Extract the [x, y] coordinate from the center of the cell holding the provided text.  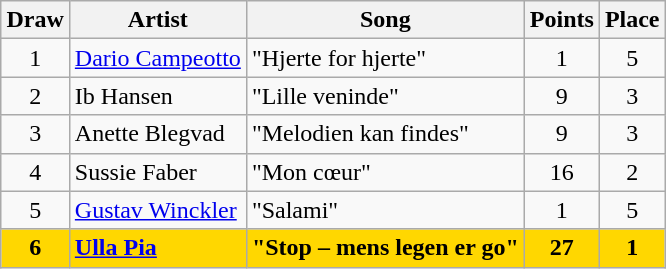
"Salami" [385, 210]
16 [562, 172]
"Hjerte for hjerte" [385, 58]
Gustav Winckler [158, 210]
"Stop – mens legen er go" [385, 248]
27 [562, 248]
Draw [35, 20]
Ulla Pia [158, 248]
"Lille veninde" [385, 96]
Anette Blegvad [158, 134]
Artist [158, 20]
"Melodien kan findes" [385, 134]
Points [562, 20]
Song [385, 20]
4 [35, 172]
Ib Hansen [158, 96]
"Mon cœur" [385, 172]
Place [632, 20]
Dario Campeotto [158, 58]
Sussie Faber [158, 172]
6 [35, 248]
